Extract the [x, y] coordinate from the center of the cell holding the provided text.  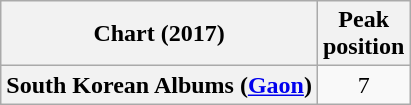
7 [363, 85]
Chart (2017) [160, 34]
South Korean Albums (Gaon) [160, 85]
Peak position [363, 34]
